Pinpoint the cell where the given text exists, returning its [x, y] midpoint coordinate. 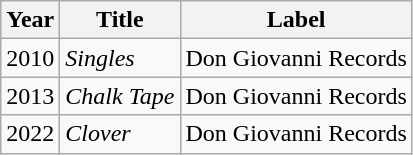
Label [296, 20]
Clover [120, 134]
Chalk Tape [120, 96]
Singles [120, 58]
2022 [30, 134]
2013 [30, 96]
2010 [30, 58]
Year [30, 20]
Title [120, 20]
